Capture the cell that displays the provided text and extract its (X, Y) central coordinate. 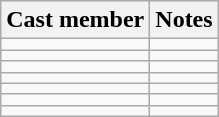
Cast member (76, 20)
Notes (184, 20)
